Extract the [X, Y] coordinate from the center of the cell holding the provided text.  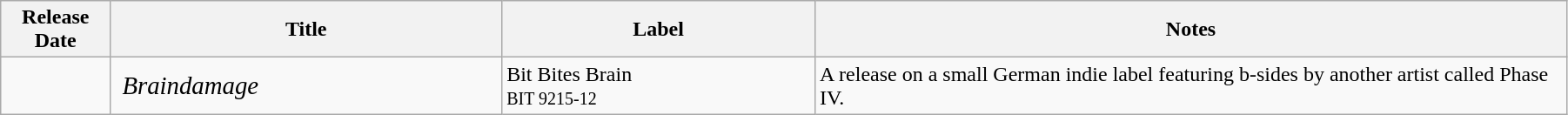
Release Date [56, 30]
Notes [1191, 30]
Title [306, 30]
Label [659, 30]
A release on a small German indie label featuring b-sides by another artist called Phase IV. [1191, 85]
Braindamage [306, 85]
Bit Bites BrainBIT 9215-12 [659, 85]
